Extract the [X, Y] coordinate from the center of the cell holding the provided text.  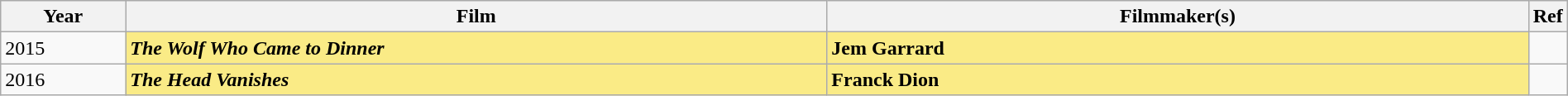
Ref [1548, 17]
The Head Vanishes [476, 79]
The Wolf Who Came to Dinner [476, 48]
Filmmaker(s) [1178, 17]
Year [63, 17]
Jem Garrard [1178, 48]
Film [476, 17]
2015 [63, 48]
Franck Dion [1178, 79]
2016 [63, 79]
